Search for the cell housing the specified text and yield its (x, y) center coordinate. 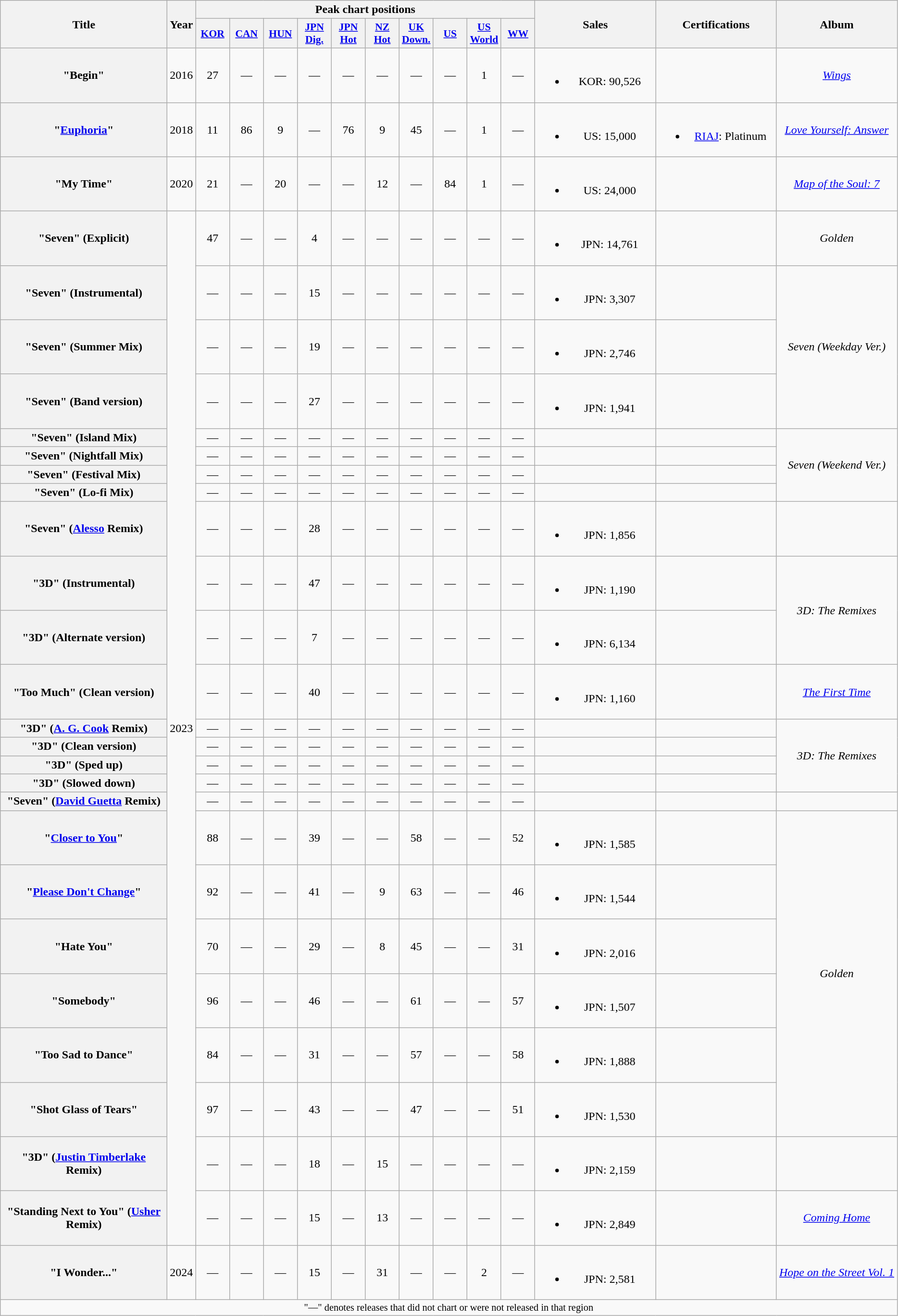
JPN: 1,544 (595, 892)
JPN: 2,746 (595, 347)
"Seven" (Explicit) (84, 238)
"Euphoria" (84, 130)
28 (314, 529)
51 (518, 1109)
KOR: 90,526 (595, 75)
12 (383, 184)
8 (383, 946)
"Too Much" (Clean version) (84, 692)
"Seven" (Nightfall Mix) (84, 456)
JPNDig. (314, 34)
"Too Sad to Dance" (84, 1055)
JPN: 1,856 (595, 529)
13 (383, 1218)
"Seven" (David Guetta Remix) (84, 801)
JPN: 1,530 (595, 1109)
21 (212, 184)
"Seven" (Lo-fi Mix) (84, 493)
4 (314, 238)
"Begin" (84, 75)
11 (212, 130)
CAN (246, 34)
"Seven" (Alesso Remix) (84, 529)
JPN: 2,849 (595, 1218)
Map of the Soul: 7 (836, 184)
"Hate You" (84, 946)
JPN: 1,941 (595, 401)
Coming Home (836, 1218)
Hope on the Street Vol. 1 (836, 1273)
63 (416, 892)
29 (314, 946)
"Seven" (Band version) (84, 401)
"3D" (Sped up) (84, 765)
UKDown. (416, 34)
"Standing Next to You" (Usher Remix) (84, 1218)
KOR (212, 34)
JPN: 2,016 (595, 946)
US: 15,000 (595, 130)
7 (314, 637)
"3D" (Slowed down) (84, 783)
NZHot (383, 34)
39 (314, 837)
WW (518, 34)
40 (314, 692)
JPN: 3,307 (595, 292)
"Shot Glass of Tears" (84, 1109)
The First Time (836, 692)
41 (314, 892)
2016 (182, 75)
"Seven" (Summer Mix) (84, 347)
"3D" (Instrumental) (84, 584)
43 (314, 1109)
"3D" (Clean version) (84, 746)
JPN: 2,159 (595, 1164)
86 (246, 130)
88 (212, 837)
20 (281, 184)
JPN: 1,507 (595, 1001)
RIAJ: Platinum (716, 130)
Certifications (716, 24)
76 (348, 130)
Title (84, 24)
"I Wonder..." (84, 1273)
JPN: 1,190 (595, 584)
"—" denotes releases that did not chart or were not released in that region (449, 1308)
Seven (Weekend Ver.) (836, 465)
"Seven" (Festival Mix) (84, 474)
2023 (182, 728)
"3D" (A. G. Cook Remix) (84, 728)
JPN: 1,585 (595, 837)
US: 24,000 (595, 184)
97 (212, 1109)
92 (212, 892)
18 (314, 1164)
JPN: 1,888 (595, 1055)
96 (212, 1001)
Year (182, 24)
52 (518, 837)
JPN: 6,134 (595, 637)
"Closer to You" (84, 837)
JPN: 2,581 (595, 1273)
Love Yourself: Answer (836, 130)
HUN (281, 34)
Seven (Weekday Ver.) (836, 347)
"Seven" (Island Mix) (84, 437)
JPN: 14,761 (595, 238)
Album (836, 24)
JPNHot (348, 34)
2 (485, 1273)
"My Time" (84, 184)
Wings (836, 75)
"3D" (Alternate version) (84, 637)
"3D" (Justin Timberlake Remix) (84, 1164)
61 (416, 1001)
2024 (182, 1273)
70 (212, 946)
US World (485, 34)
"Seven" (Instrumental) (84, 292)
JPN: 1,160 (595, 692)
2018 (182, 130)
2020 (182, 184)
19 (314, 347)
Peak chart positions (365, 10)
US (450, 34)
"Please Don't Change" (84, 892)
"Somebody" (84, 1001)
Sales (595, 24)
